From the cell containing the given text, extract its center point as [X, Y] coordinate. 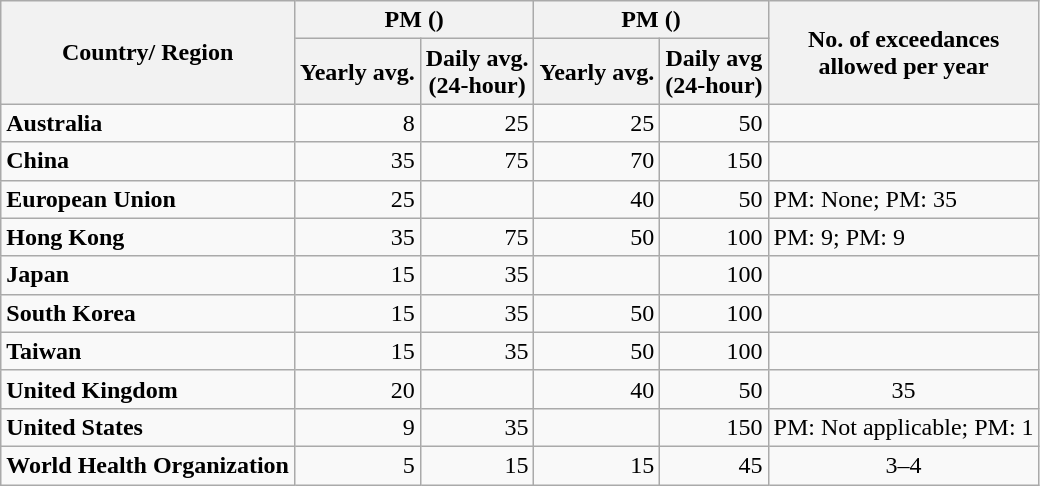
Hong Kong [148, 237]
Daily avg.(24-hour) [477, 72]
5 [357, 465]
PM: 9; PM: 9 [904, 237]
China [148, 161]
PM: Not applicable; PM: 1 [904, 427]
9 [357, 427]
45 [714, 465]
Japan [148, 275]
Daily avg(24-hour) [714, 72]
3–4 [904, 465]
Country/ Region [148, 52]
Australia [148, 123]
United States [148, 427]
No. of exceedancesallowed per year [904, 52]
European Union [148, 199]
South Korea [148, 313]
PM: None; PM: 35 [904, 199]
United Kingdom [148, 389]
World Health Organization [148, 465]
Taiwan [148, 351]
70 [597, 161]
20 [357, 389]
8 [357, 123]
